Identify which cell holds the provided text, then report its [x, y] central coordinate. 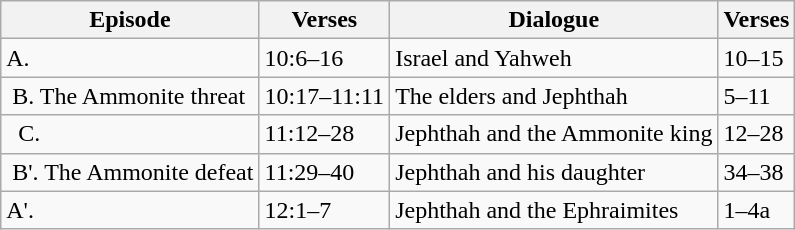
A. [130, 58]
12:1–7 [324, 210]
Jephthah and the Ephraimites [554, 210]
1–4a [756, 210]
Episode [130, 20]
34–38 [756, 172]
11:29–40 [324, 172]
10:6–16 [324, 58]
5–11 [756, 96]
A'. [130, 210]
Jephthah and his daughter [554, 172]
10:17–11:11 [324, 96]
Israel and Yahweh [554, 58]
Jephthah and the Ammonite king [554, 134]
The elders and Jephthah [554, 96]
B. The Ammonite threat [130, 96]
C. [130, 134]
Dialogue [554, 20]
10–15 [756, 58]
B'. The Ammonite defeat [130, 172]
12–28 [756, 134]
11:12–28 [324, 134]
